Identify which cell holds the provided text, then report its (X, Y) central coordinate. 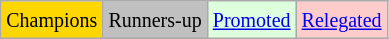
Relegated (342, 20)
Champions (52, 20)
Runners-up (155, 20)
Promoted (252, 20)
